Provide the [X, Y] coordinate of the cell's center where the given text is located.  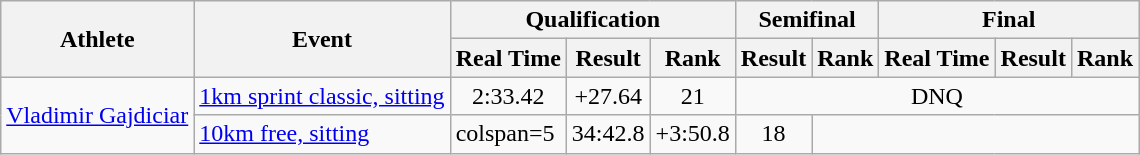
Qualification [592, 20]
21 [692, 96]
34:42.8 [608, 134]
Semifinal [807, 20]
1km sprint classic, sitting [322, 96]
colspan=5 [508, 134]
+3:50.8 [692, 134]
+27.64 [608, 96]
Final [1009, 20]
Athlete [98, 39]
18 [773, 134]
10km free, sitting [322, 134]
2:33.42 [508, 96]
DNQ [936, 96]
Event [322, 39]
Vladimir Gajdiciar [98, 115]
